Provide the (x, y) coordinate of the cell's center where the given text is located.  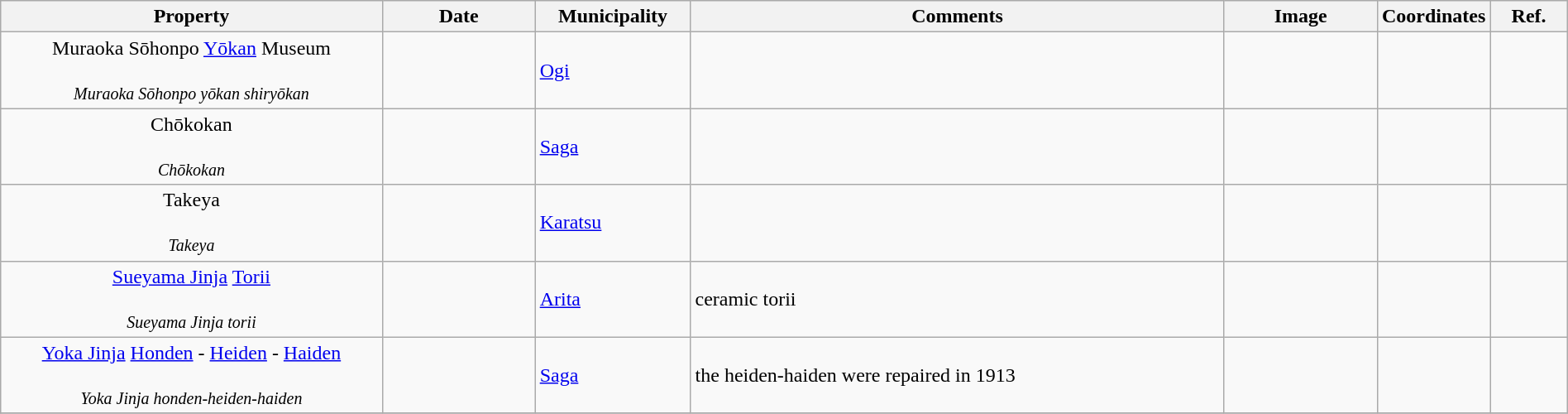
ceramic torii (958, 299)
Sueyama Jinja ToriiSueyama Jinja torii (192, 299)
Coordinates (1433, 17)
Comments (958, 17)
Date (458, 17)
Muraoka Sōhonpo Yōkan MuseumMuraoka Sōhonpo yōkan shiryōkan (192, 70)
Property (192, 17)
Municipality (613, 17)
Ogi (613, 70)
Karatsu (613, 223)
Yoka Jinja Honden - Heiden - HaidenYoka Jinja honden-heiden-haiden (192, 375)
Image (1301, 17)
Ref. (1528, 17)
TakeyaTakeya (192, 223)
the heiden-haiden were repaired in 1913 (958, 375)
ChōkokanChōkokan (192, 147)
Arita (613, 299)
